From the cell containing the given text, extract its center point as [x, y] coordinate. 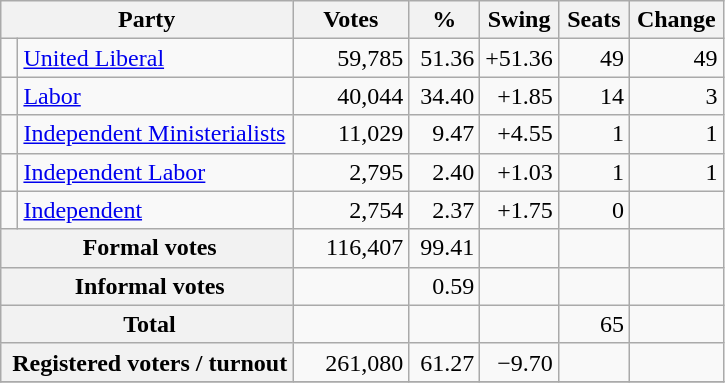
% [444, 20]
Votes [351, 20]
+1.75 [520, 210]
−9.70 [520, 362]
99.41 [444, 248]
59,785 [351, 58]
2,754 [351, 210]
Party [147, 20]
+1.03 [520, 172]
2.40 [444, 172]
Seats [594, 20]
40,044 [351, 96]
116,407 [351, 248]
Labor [156, 96]
+4.55 [520, 134]
Formal votes [147, 248]
14 [594, 96]
2,795 [351, 172]
0.59 [444, 286]
Independent [156, 210]
Change [676, 20]
9.47 [444, 134]
65 [594, 324]
Independent Ministerialists [156, 134]
+1.85 [520, 96]
51.36 [444, 58]
261,080 [351, 362]
Registered voters / turnout [147, 362]
Total [147, 324]
61.27 [444, 362]
3 [676, 96]
Independent Labor [156, 172]
United Liberal [156, 58]
0 [594, 210]
+51.36 [520, 58]
Swing [520, 20]
34.40 [444, 96]
11,029 [351, 134]
Informal votes [147, 286]
2.37 [444, 210]
